For the text-containing cell, return its midpoint in [X, Y] coordinate format. 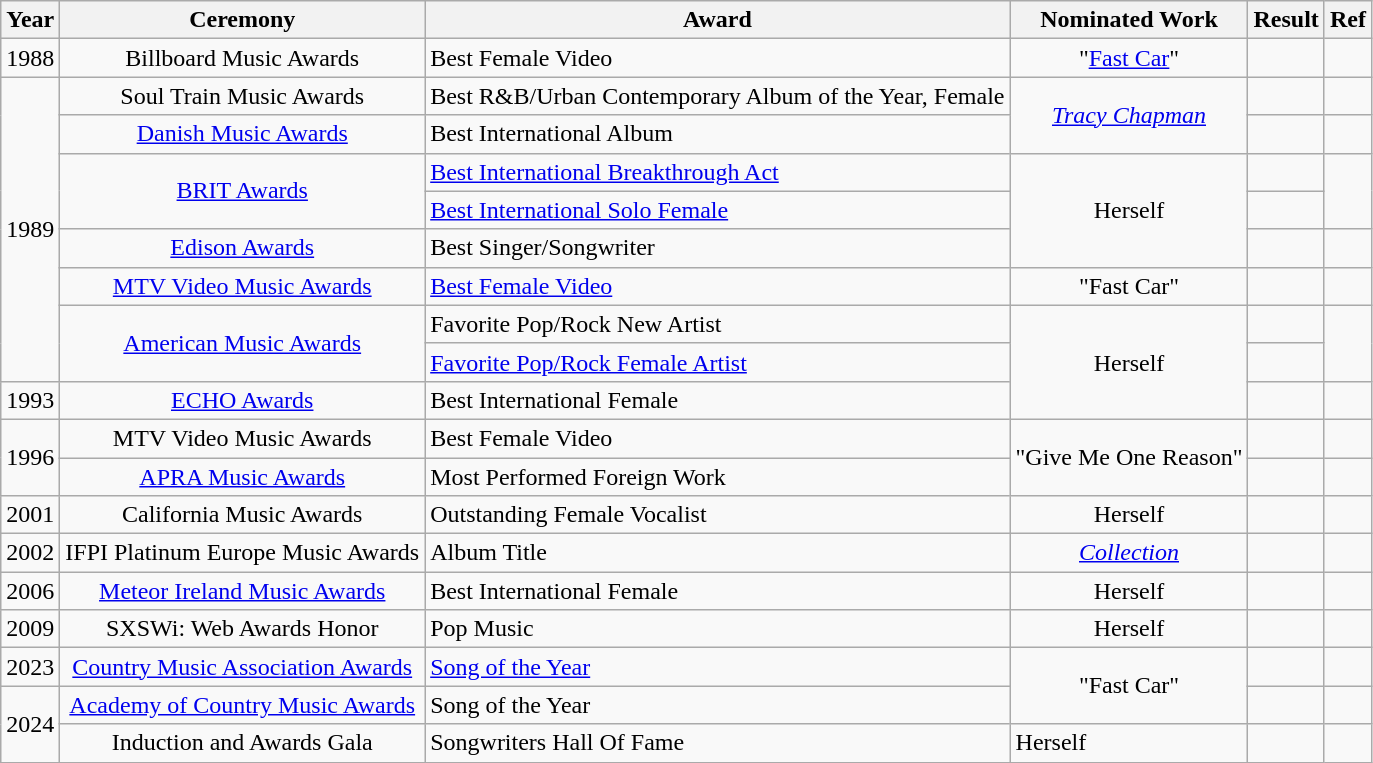
Ref [1348, 20]
Award [718, 20]
Best International Album [718, 134]
2002 [30, 553]
Album Title [718, 553]
Billboard Music Awards [242, 58]
1988 [30, 58]
Ceremony [242, 20]
2009 [30, 629]
1996 [30, 457]
1989 [30, 229]
Favorite Pop/Rock Female Artist [718, 362]
2023 [30, 667]
Academy of Country Music Awards [242, 705]
"Give Me One Reason" [1129, 457]
Danish Music Awards [242, 134]
Year [30, 20]
American Music Awards [242, 343]
Best R&B/Urban Contemporary Album of the Year, Female [718, 96]
ECHO Awards [242, 400]
SXSWi: Web Awards Honor [242, 629]
2006 [30, 591]
Pop Music [718, 629]
Best Singer/Songwriter [718, 248]
BRIT Awards [242, 191]
Best International Solo Female [718, 210]
Nominated Work [1129, 20]
IFPI Platinum Europe Music Awards [242, 553]
Meteor Ireland Music Awards [242, 591]
Songwriters Hall Of Fame [718, 743]
Country Music Association Awards [242, 667]
APRA Music Awards [242, 477]
California Music Awards [242, 515]
2001 [30, 515]
1993 [30, 400]
Collection [1129, 553]
Most Performed Foreign Work [718, 477]
Tracy Chapman [1129, 115]
2024 [30, 724]
Soul Train Music Awards [242, 96]
Edison Awards [242, 248]
Best International Breakthrough Act [718, 172]
Result [1286, 20]
Induction and Awards Gala [242, 743]
Favorite Pop/Rock New Artist [718, 324]
Outstanding Female Vocalist [718, 515]
